Output the (X, Y) coordinate of the center of the cell containing the given text.  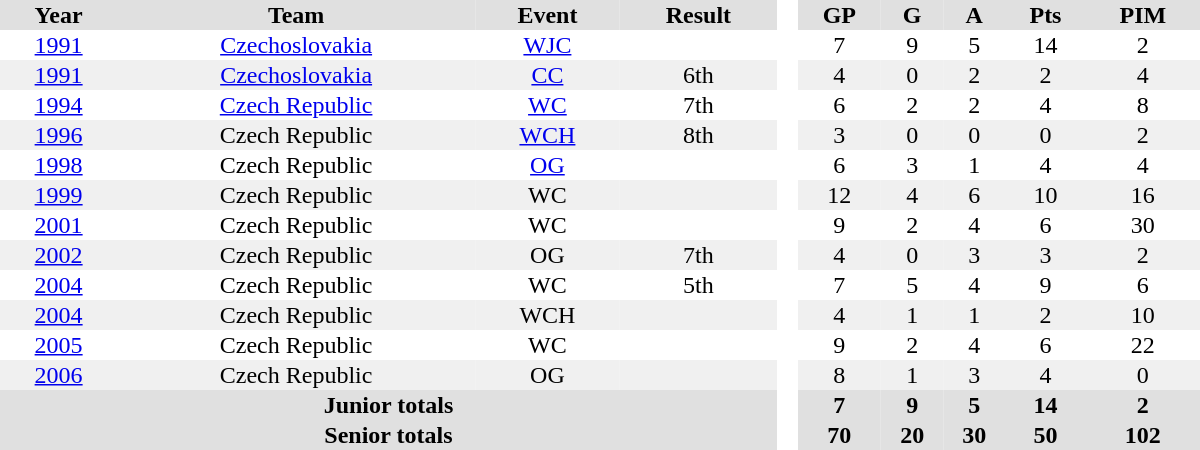
A (974, 15)
1998 (58, 165)
5th (698, 285)
12 (840, 195)
16 (1143, 195)
2005 (58, 345)
GP (840, 15)
Year (58, 15)
50 (1045, 435)
Junior totals (388, 405)
2006 (58, 375)
Event (548, 15)
G (912, 15)
2002 (58, 255)
Result (698, 15)
Senior totals (388, 435)
20 (912, 435)
22 (1143, 345)
Team (296, 15)
1994 (58, 105)
WJC (548, 45)
2001 (58, 225)
CC (548, 75)
8th (698, 135)
PIM (1143, 15)
6th (698, 75)
Pts (1045, 15)
1999 (58, 195)
70 (840, 435)
102 (1143, 435)
1996 (58, 135)
